Search for the cell housing the specified text and yield its (x, y) center coordinate. 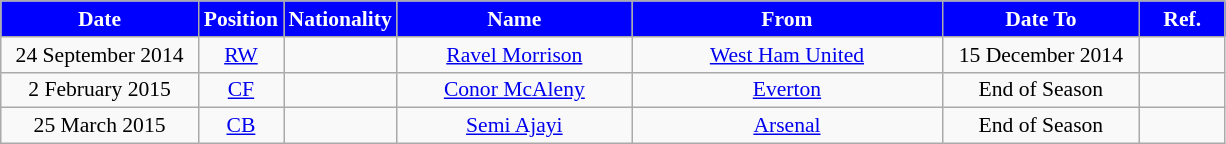
Everton (787, 90)
15 December 2014 (1041, 55)
Nationality (340, 19)
Date To (1041, 19)
2 February 2015 (100, 90)
West Ham United (787, 55)
25 March 2015 (100, 126)
Ref. (1182, 19)
24 September 2014 (100, 55)
Date (100, 19)
Conor McAleny (514, 90)
Name (514, 19)
CB (240, 126)
From (787, 19)
Arsenal (787, 126)
RW (240, 55)
CF (240, 90)
Ravel Morrison (514, 55)
Position (240, 19)
Semi Ajayi (514, 126)
